Return [X, Y] of the center of cell containing provided text 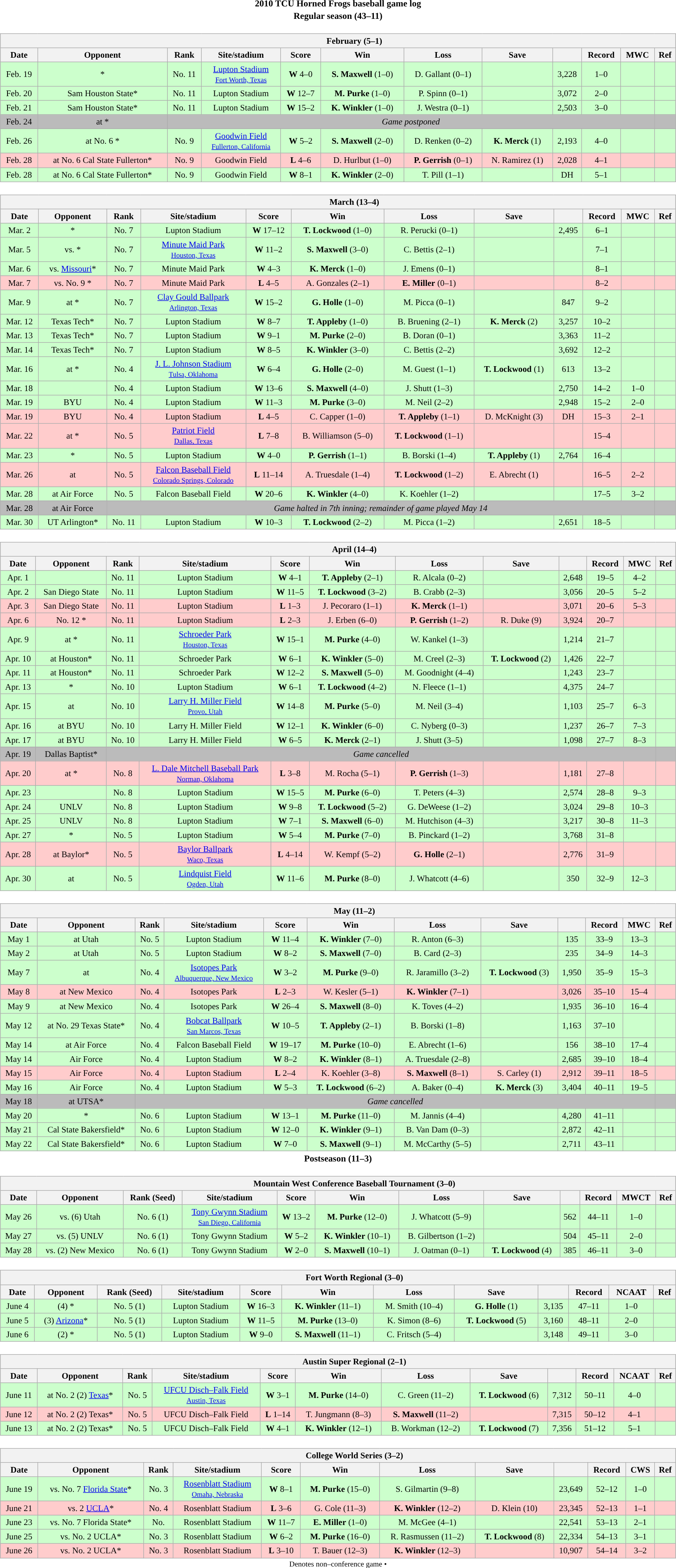
3,056 [573, 592]
L 1–3 [290, 606]
W 8–7 [269, 321]
W 12–7 [301, 94]
39–10 [604, 1059]
at Baylor* [71, 855]
K. Winkler (9–1) [351, 1130]
350 [573, 879]
N. Ramirez (1) [517, 160]
N. Fleece (1–1) [439, 687]
Apr. 17 [18, 740]
T. Lockwood (2–2) [338, 522]
S. Maxwell (11–2) [426, 1414]
9–2 [602, 302]
10,907 [571, 1551]
R. Jaramillo (3–2) [438, 973]
T. Lockwood (5–2) [352, 807]
D. Hurlbut (1–0) [362, 160]
May 12 [19, 1026]
L 4–14 [290, 855]
T. Jungmann (8–3) [338, 1414]
C. Fritsch (5–4) [414, 1334]
Mar. 2 [20, 230]
W 5–4 [290, 835]
2,651 [568, 522]
42–11 [604, 1130]
Apr. 13 [18, 687]
31–8 [605, 835]
vs. * [72, 250]
31–9 [605, 855]
K. Merck (2) [514, 321]
R. Alcala (0–2) [439, 578]
at No. 29 Texas State* [86, 1026]
Mar. 23 [20, 455]
K. Winkler (7–0) [351, 939]
2,648 [573, 578]
Apr. 3 [18, 606]
M. Purke (12–0) [357, 1217]
B. Borski (1–8) [438, 1026]
235 [572, 953]
K. Winkler (5–0) [352, 659]
8–2 [602, 283]
847 [568, 302]
1,103 [573, 706]
College World Series (3–2) [338, 1456]
17–5 [602, 494]
D. Klein (10) [515, 1508]
June 13 [19, 1428]
L 3–8 [290, 773]
May 27 [18, 1236]
May 16 [19, 1087]
T. Lockwood (1–0) [338, 230]
T. Appleby (1–1) [429, 417]
K. Koehler (3–8) [351, 1073]
May 15 [19, 1073]
J. Pecoraro (1–1) [352, 606]
K. Winkler (12–2) [427, 1508]
UFCU Disch–Falk FieldAustin, Texas [206, 1395]
3,257 [568, 321]
3,160 [553, 1320]
B. Van Dam (0–3) [438, 1130]
18–4 [639, 1059]
CWS [641, 1470]
613 [568, 369]
T. Lockwood (7) [509, 1428]
M. Purke (13–0) [327, 1320]
7–3 [640, 726]
38–10 [604, 1045]
T. Lockwood (1) [514, 369]
R. Perucki (0–1) [429, 230]
52–13 [607, 1508]
K. Winkler (4–0) [338, 494]
1,163 [572, 1026]
B. Doran (0–1) [429, 336]
5–2 [640, 592]
22,334 [571, 1537]
A. Truesdale (2–8) [438, 1059]
M. Guest (1–1) [429, 369]
Apr. 30 [18, 879]
Patriot FieldDallas, Texas [193, 436]
S. Maxwell (5–0) [352, 673]
No. [158, 1522]
G. Holle (1–0) [338, 302]
385 [570, 1250]
vs. (5) UNLV [80, 1236]
3–1 [641, 1537]
P. Gerrish (1–2) [439, 620]
June 4 [17, 1306]
Feb. 19 [19, 74]
Falcon Baseball FieldColorado Springs, Colorado [193, 474]
14–3 [639, 953]
M. Neil (2–2) [429, 402]
1,098 [573, 740]
3,692 [568, 350]
15–2 [602, 402]
2,193 [567, 141]
vs. (2) New Mexico [80, 1250]
W. Kesler (5–1) [351, 992]
M. Purke (3–0) [338, 402]
May 26 [18, 1217]
11–2 [602, 336]
B. Pinckard (1–2) [439, 835]
156 [572, 1045]
G. DeWeese (1–2) [439, 807]
K. Simon (8–6) [414, 1320]
T. Lockwood (3) [519, 973]
W 7–0 [285, 1144]
C. Capper (1–0) [338, 417]
W 4–3 [269, 268]
25–7 [605, 706]
1,243 [573, 673]
30–8 [605, 821]
M. Smith (10–4) [414, 1306]
K. Winkler (6–0) [352, 726]
W 5–3 [285, 1087]
40–11 [604, 1087]
Austin Super Regional (2–1) [338, 1361]
1,237 [573, 726]
L. Dale Mitchell Baseball ParkNorman, Oklahoma [205, 773]
P. Gerrish (1–3) [439, 773]
52–12 [607, 1489]
May 20 [19, 1115]
K. Winkler (10–1) [357, 1236]
B. Card (2–3) [438, 953]
45–11 [598, 1236]
S. Maxwell (8–1) [438, 1073]
2,711 [572, 1144]
11–3 [640, 821]
48–11 [589, 1320]
Apr. 10 [18, 659]
3,071 [573, 606]
Fort Worth Regional (3–0) [338, 1278]
T. Peters (4–3) [439, 792]
W 10–3 [269, 522]
Apr. 23 [18, 792]
T. Lockwood (6) [509, 1395]
Rosenblatt StadiumOmaha, Nebraska [217, 1489]
2,948 [568, 402]
23,649 [571, 1489]
W 12–0 [285, 1130]
W. Kempf (5–2) [352, 855]
21–7 [605, 640]
K. Winkler (7–1) [438, 992]
1–1 [641, 1508]
Mar. 14 [20, 350]
3,924 [573, 620]
8–3 [640, 740]
J. Whatcott (4–6) [439, 879]
2,495 [568, 230]
504 [570, 1236]
50–12 [595, 1414]
vs. 2 UCLA* [91, 1508]
2,574 [573, 792]
June 12 [19, 1414]
35–10 [604, 992]
Goodwin FieldFullerton, California [241, 141]
MWCT [636, 1198]
M. Purke (15–0) [340, 1489]
7,312 [562, 1395]
20–7 [605, 620]
Mar. 26 [20, 474]
T. Lockwood (1–2) [429, 474]
June 25 [19, 1537]
at No. 6 * [103, 141]
41–11 [604, 1115]
M. Rocha (5–1) [352, 773]
S. Maxwell (8–0) [351, 1006]
Schroeder ParkHouston, Texas [205, 640]
vs. Missouri* [72, 268]
4,280 [572, 1115]
B. Williamson (5–0) [338, 436]
W 16–3 [261, 1306]
W 13–1 [285, 1115]
A. Gonzales (2–1) [338, 283]
3,228 [567, 74]
W 11–3 [269, 402]
K. Merck (1–1) [439, 606]
1,935 [572, 1006]
50–11 [595, 1395]
June 26 [19, 1551]
K. Winkler (1–0) [362, 108]
23–7 [605, 673]
at UTSA* [86, 1102]
2–2 [638, 474]
P. Gerrish (0–1) [443, 160]
K. Merck (3) [519, 1087]
29–8 [605, 807]
562 [570, 1217]
S. Carley (1) [519, 1073]
51–12 [595, 1428]
10–3 [640, 807]
16–5 [602, 474]
33–9 [604, 939]
W 19–17 [285, 1045]
3,768 [573, 835]
8–1 [602, 268]
G. Cole (11–3) [340, 1508]
W 9–1 [269, 336]
35–9 [604, 973]
M. Purke (11–0) [351, 1115]
W 9–8 [290, 807]
17–4 [639, 1045]
W 6–4 [269, 369]
22,541 [571, 1522]
54–14 [607, 1551]
Mar. 18 [20, 388]
Feb. 21 [19, 108]
May 22 [19, 1144]
P. Spinn (0–1) [443, 94]
Apr. 24 [18, 807]
J. Whatcott (5–9) [441, 1217]
W 10–5 [285, 1026]
K. Merck (1) [517, 141]
R. Rasmussen (11–2) [427, 1537]
2,685 [572, 1059]
S. Maxwell (10–1) [357, 1250]
Mar. 5 [20, 250]
Mar. 7 [20, 283]
Apr. 2 [18, 592]
Mar. 12 [20, 321]
32–9 [605, 879]
S. Maxwell (3–0) [338, 250]
Game postponed [410, 122]
3,135 [553, 1306]
Apr. 15 [18, 706]
W 9–0 [261, 1334]
D. McKnight (3) [514, 417]
4–2 [640, 578]
2,028 [567, 160]
W 14–8 [290, 706]
May 28 [18, 1250]
L 1–14 [278, 1414]
B. Gilbertson (1–2) [441, 1236]
135 [572, 939]
W 3–1 [278, 1395]
J. Westra (0–1) [443, 108]
Mountain West Conference Baseball Tournament (3–0) [338, 1183]
24–7 [605, 687]
W 13–2 [297, 1217]
T. Lockwood (8) [515, 1537]
W 17–12 [269, 230]
W 3–2 [285, 973]
3,024 [573, 807]
W 7–1 [290, 821]
Apr. 25 [18, 821]
May 18 [19, 1102]
Apr. 9 [18, 640]
Feb. 26 [19, 141]
No. 12 * [71, 620]
J. Shutt (1–3) [429, 388]
4,375 [573, 687]
K. Winkler (12–3) [427, 1551]
B. Bruening (2–1) [429, 321]
43–11 [604, 1144]
22–7 [605, 659]
M. Purke (5–0) [352, 706]
M. Purke (10–0) [351, 1045]
W. Kankel (1–3) [439, 640]
W 6–5 [290, 740]
L 3–6 [281, 1508]
12–2 [602, 350]
June 11 [19, 1395]
3,217 [573, 821]
S. Maxwell (1–0) [362, 74]
W 13–6 [269, 388]
R. Anton (6–3) [438, 939]
Feb. 24 [19, 122]
M. Jannis (4–4) [438, 1115]
Tony Gwynn StadiumSan Diego, California [229, 1217]
R. Duke (9) [521, 620]
12–3 [640, 879]
D. Gallant (0–1) [443, 74]
37–10 [604, 1026]
W 12–2 [290, 673]
T. Lockwood (3–2) [352, 592]
J. Oatman (0–1) [441, 1250]
K. Winkler (12–1) [338, 1428]
Baylor BallparkWaco, Texas [205, 855]
T. Appleby (1–0) [338, 321]
M. Goodnight (4–4) [439, 673]
May 1 [19, 939]
T. Lockwood (4–2) [352, 687]
3,026 [572, 992]
T. Lockwood (5) [496, 1320]
S. Maxwell (11–1) [327, 1334]
2,750 [568, 388]
T. Lockwood (4) [522, 1250]
B. Workman (12–2) [426, 1428]
M. Picca (1–2) [429, 522]
Apr. 6 [18, 620]
14–2 [602, 388]
L 4–6 [301, 160]
23,345 [571, 1508]
B. Borski (1–4) [429, 455]
M. Purke (8–0) [352, 879]
J. L. Johnson StadiumTulsa, Oklahoma [193, 369]
March (13–4) [338, 202]
44–11 [598, 1217]
6–1 [602, 230]
W 11–6 [290, 879]
B. Crabb (2–3) [439, 592]
M. Purke (16–0) [340, 1537]
M. Purke (7–0) [352, 835]
W 15–5 [290, 792]
M. Purke (6–0) [352, 792]
46–11 [598, 1250]
Lindquist FieldOgden, Utah [205, 879]
20–6 [605, 606]
53–13 [607, 1522]
M. Purke (14–0) [338, 1395]
K. Winkler (2–0) [362, 175]
7,356 [562, 1428]
M. Hutchison (4–3) [439, 821]
A. Truesdale (1–4) [338, 474]
C. Bettis (2–1) [429, 250]
E. Miller (1–0) [340, 1522]
W 11–7 [281, 1522]
Apr. 11 [18, 673]
M. Purke (1–0) [362, 94]
S. Maxwell (7–0) [351, 953]
Isotopes ParkAlbuquerque, New Mexico [214, 973]
W 12–1 [290, 726]
T. Pill (1–1) [443, 175]
13–2 [602, 369]
K. Merck (2–1) [352, 740]
K. Winkler (8–1) [351, 1059]
May 8 [19, 992]
1,214 [573, 640]
L 11–14 [269, 474]
(4) * [66, 1306]
May 9 [19, 1006]
Apr. 16 [18, 726]
13–3 [639, 939]
3,404 [572, 1087]
Mar. 22 [20, 436]
T. Bauer (12–3) [340, 1551]
2,776 [573, 855]
May (11–2) [338, 911]
K. Winkler (3–0) [338, 350]
G. Holle (2–1) [439, 855]
J. Shutt (3–5) [439, 740]
K. Winkler (11–1) [327, 1306]
34–9 [604, 953]
M. Purke (2–0) [338, 336]
Apr. 19 [18, 754]
2,912 [572, 1073]
February (5–1) [338, 41]
M. Creel (2–3) [439, 659]
M. Purke (9–0) [351, 973]
Mar. 9 [20, 302]
June 23 [19, 1522]
K. Toves (4–2) [438, 1006]
2,872 [572, 1130]
(2) * [66, 1334]
6–3 [640, 706]
June 5 [17, 1320]
vs. No. 9 * [72, 283]
Mar. 13 [20, 336]
3,148 [553, 1334]
W 2–0 [297, 1250]
J. Erben (6–0) [352, 620]
June 21 [19, 1508]
S. Maxwell (4–0) [338, 388]
M. Picca (0–1) [429, 302]
C. Green (11–2) [426, 1395]
Feb. 20 [19, 94]
May 7 [19, 973]
E. Abrecht (1–6) [438, 1045]
36–10 [604, 1006]
Apr. 1 [18, 578]
39–11 [604, 1073]
G. Holle (1) [496, 1306]
T. Lockwood (6–2) [351, 1087]
47–11 [589, 1306]
1,426 [573, 659]
Clay Gould BallparkArlington, Texas [193, 302]
M. McCarthy (5–5) [438, 1144]
9–3 [640, 792]
C. Bettis (2–2) [429, 350]
M. McGee (4–1) [427, 1522]
S. Maxwell (9–1) [351, 1144]
G. Holle (2–0) [338, 369]
E. Miller (0–1) [429, 283]
W 8–5 [269, 350]
K. Merck (1–0) [338, 268]
2,764 [568, 455]
(3) Arizona* [66, 1320]
L 3–10 [281, 1551]
W 11–2 [269, 250]
3,072 [567, 94]
Mar. 6 [20, 268]
K. Koehler (1–2) [429, 494]
W 15–1 [290, 640]
P. Gerrish (1–1) [338, 455]
7–1 [602, 250]
June 6 [17, 1334]
Apr. 20 [18, 773]
T. Appleby (1) [514, 455]
Larry H. Miller FieldProvo, Utah [205, 706]
W 26–4 [285, 1006]
May 21 [19, 1130]
28–8 [605, 792]
W 11–4 [285, 939]
5–3 [640, 606]
May 2 [19, 953]
27–7 [605, 740]
June 19 [19, 1489]
1,181 [573, 773]
W 20–6 [269, 494]
7,315 [562, 1414]
M. Neil (3–4) [439, 706]
20–5 [605, 592]
Game halted in 7th inning; remainder of game played May 14 [381, 508]
26–7 [605, 726]
vs. (6) Utah [80, 1217]
T. Lockwood (1–1) [429, 436]
UT Arlington* [72, 522]
M. Purke (4–0) [352, 640]
W 6–2 [281, 1537]
Bobcat BallparkSan Marcos, Texas [214, 1026]
Apr. 28 [18, 855]
2,503 [567, 108]
E. Abrecht (1) [514, 474]
Mar. 30 [20, 522]
10–2 [602, 321]
3,363 [568, 336]
Lupton StadiumFort Worth, Texas [241, 74]
L 7–8 [269, 436]
S. Maxwell (6–0) [352, 821]
Minute Maid ParkHouston, Texas [193, 250]
1,950 [572, 973]
49–11 [589, 1334]
S. Maxwell (2–0) [362, 141]
S. Gilmartin (9–8) [427, 1489]
L 2–4 [285, 1073]
D. Renken (0–2) [443, 141]
27–8 [605, 773]
Dallas Baptist* [71, 754]
April (14–4) [338, 549]
Mar. 16 [20, 369]
54–13 [607, 1537]
A. Baker (0–4) [438, 1087]
J. Emens (0–1) [429, 268]
Apr. 27 [18, 835]
T. Lockwood (2) [521, 659]
C. Nyberg (0–3) [439, 726]
